Identify which cell holds the provided text, then report its (X, Y) central coordinate. 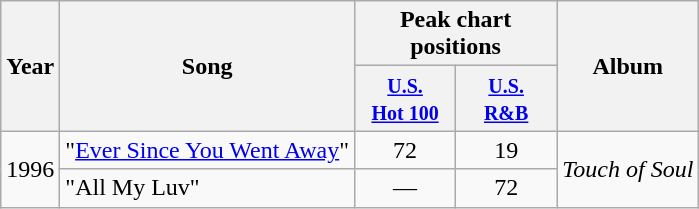
19 (506, 150)
"Ever Since You Went Away" (208, 150)
Year (30, 66)
U.S.R&B (506, 98)
U.S.Hot 100 (406, 98)
Touch of Soul (628, 169)
Song (208, 66)
Peak chart positions (456, 34)
"All My Luv" (208, 188)
— (406, 188)
Album (628, 66)
1996 (30, 169)
